Locate the cell with the specified text and output its (X, Y) center coordinate. 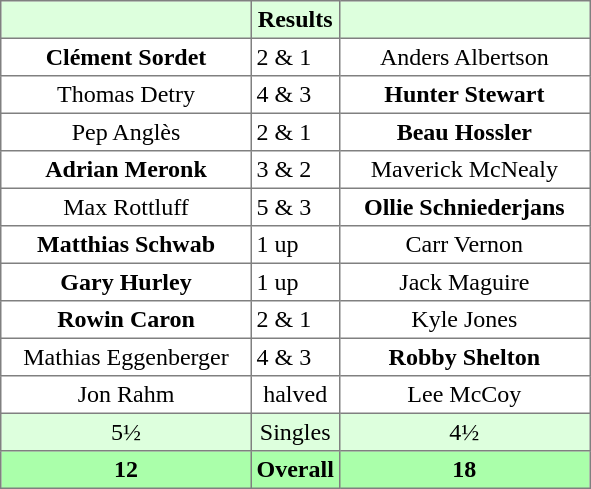
5½ (126, 432)
Results (295, 20)
Jack Maguire (464, 282)
Matthias Schwab (126, 245)
18 (464, 470)
Robby Shelton (464, 357)
12 (126, 470)
3 & 2 (295, 170)
4½ (464, 432)
Thomas Detry (126, 95)
Lee McCoy (464, 395)
Maverick McNealy (464, 170)
Beau Hossler (464, 132)
Singles (295, 432)
halved (295, 395)
Anders Albertson (464, 57)
Jon Rahm (126, 395)
Hunter Stewart (464, 95)
Pep Anglès (126, 132)
Max Rottluff (126, 207)
Carr Vernon (464, 245)
Kyle Jones (464, 320)
Clément Sordet (126, 57)
Adrian Meronk (126, 170)
Mathias Eggenberger (126, 357)
Rowin Caron (126, 320)
Ollie Schniederjans (464, 207)
Gary Hurley (126, 282)
5 & 3 (295, 207)
Overall (295, 470)
